For the text-containing cell, return its midpoint in (x, y) coordinate format. 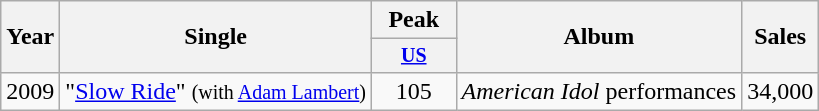
2009 (30, 91)
American Idol performances (599, 91)
Sales (780, 37)
US (414, 56)
Peak (414, 20)
"Slow Ride" (with Adam Lambert) (216, 91)
Single (216, 37)
105 (414, 91)
Year (30, 37)
34,000 (780, 91)
Album (599, 37)
